Determine the [x, y] coordinate at the center of the cell enclosing the given text.  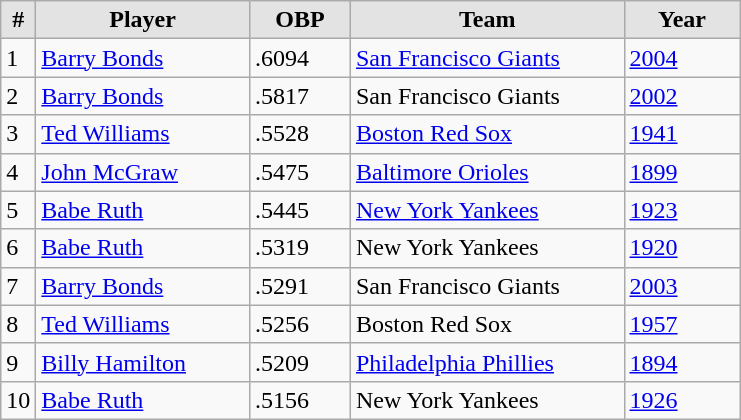
9 [18, 362]
# [18, 20]
7 [18, 286]
Philadelphia Phillies [487, 362]
1923 [682, 210]
2002 [682, 96]
.6094 [300, 58]
.5209 [300, 362]
Player [143, 20]
4 [18, 172]
2 [18, 96]
.5817 [300, 96]
5 [18, 210]
1899 [682, 172]
.5445 [300, 210]
.5156 [300, 400]
6 [18, 248]
.5319 [300, 248]
.5475 [300, 172]
1894 [682, 362]
1957 [682, 324]
John McGraw [143, 172]
1920 [682, 248]
Team [487, 20]
Year [682, 20]
1 [18, 58]
1926 [682, 400]
8 [18, 324]
.5291 [300, 286]
OBP [300, 20]
10 [18, 400]
2004 [682, 58]
Baltimore Orioles [487, 172]
.5256 [300, 324]
.5528 [300, 134]
2003 [682, 286]
1941 [682, 134]
Billy Hamilton [143, 362]
3 [18, 134]
